Scan for the cell matching the given text and deliver its [x, y] coordinate at center. 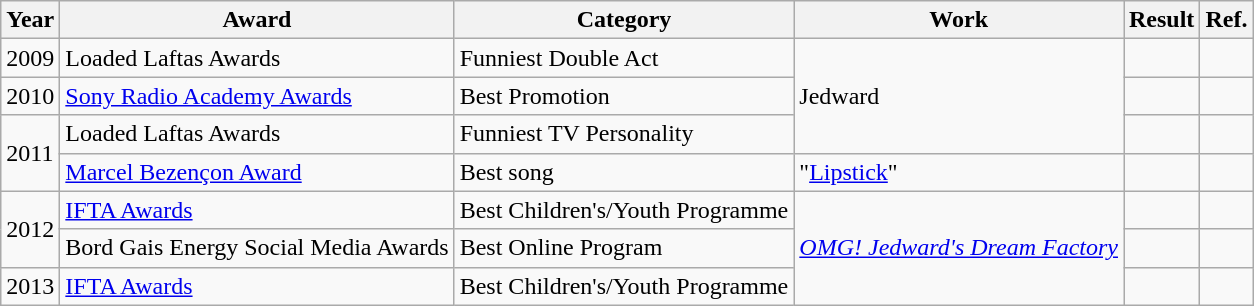
Marcel Bezençon Award [257, 172]
2013 [30, 286]
2010 [30, 96]
"Lipstick" [959, 172]
Result [1162, 20]
Award [257, 20]
2011 [30, 153]
OMG! Jedward's Dream Factory [959, 248]
Best Online Program [624, 248]
Ref. [1226, 20]
Funniest TV Personality [624, 134]
Funniest Double Act [624, 58]
Best Promotion [624, 96]
Category [624, 20]
Sony Radio Academy Awards [257, 96]
Bord Gais Energy Social Media Awards [257, 248]
Jedward [959, 96]
Best song [624, 172]
2012 [30, 229]
Work [959, 20]
2009 [30, 58]
Year [30, 20]
